Return [x, y] of the center of cell containing provided text 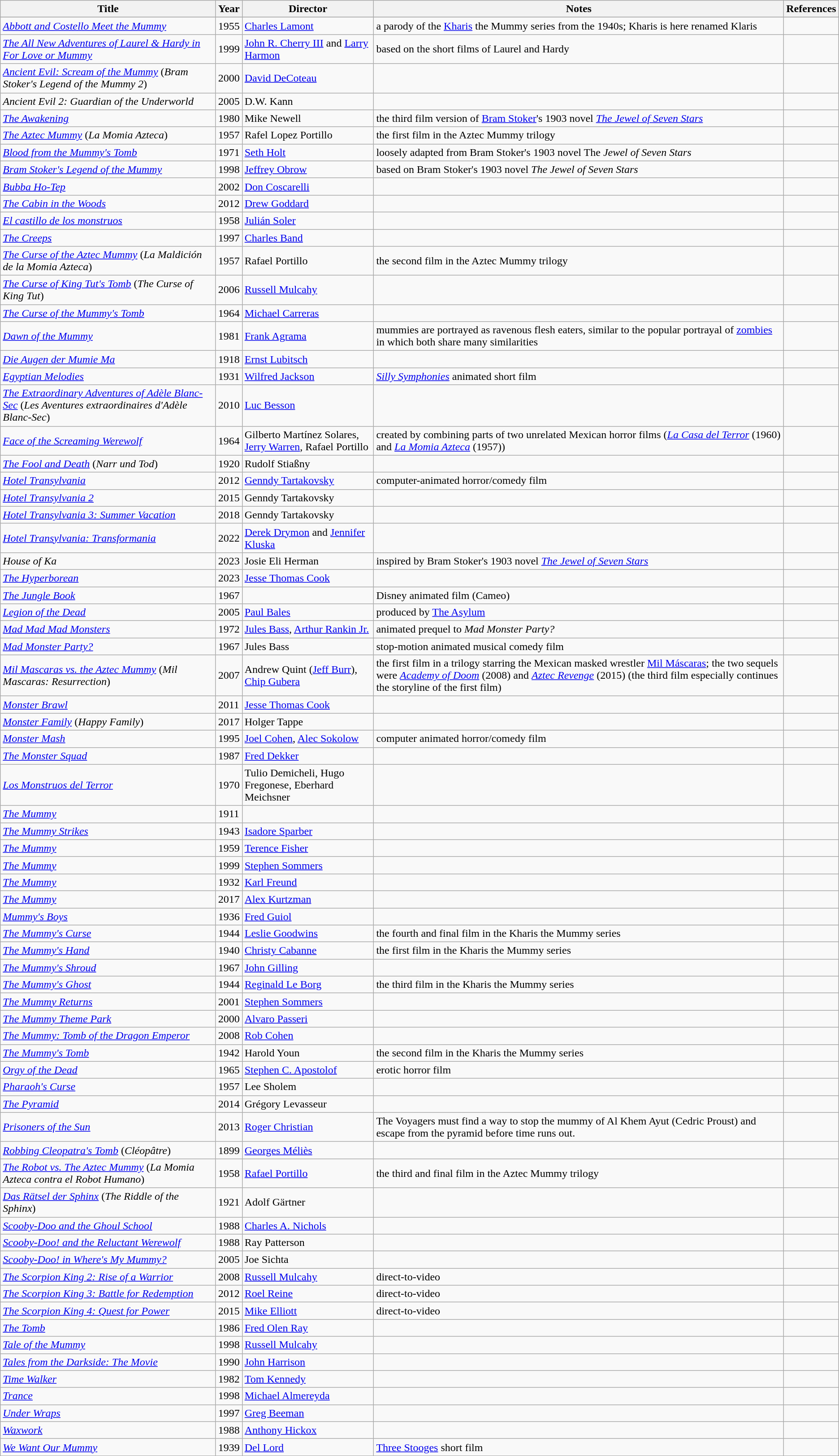
Scooby-Doo and the Ghoul School [108, 1225]
The Voyagers must find a way to stop the mummy of Al Khem Ayut (Cedric Proust) and escape from the pyramid before time runs out. [579, 1127]
John Gilling [308, 968]
1986 [229, 1328]
The Mummy's Shroud [108, 968]
Michael Almereyda [308, 1396]
Hotel Transylvania 3: Summer Vacation [108, 515]
Holger Tappe [308, 722]
Blood from the Mummy's Tomb [108, 152]
Rafel Lopez Portillo [308, 135]
1943 [229, 831]
Leslie Goodwins [308, 934]
Disney animated film (Cameo) [579, 595]
1980 [229, 118]
John Harrison [308, 1362]
Joe Sichta [308, 1260]
Del Lord [308, 1447]
1972 [229, 629]
Luc Besson [308, 405]
The Fool and Death (Narr und Tod) [108, 464]
Don Coscarelli [308, 186]
Adolf Gärtner [308, 1202]
computer animated horror/comedy film [579, 739]
Charles Lamont [308, 26]
We Want Our Mummy [108, 1447]
Terence Fisher [308, 848]
The Creeps [108, 238]
1936 [229, 916]
1971 [229, 152]
Mad Monster Party? [108, 646]
El castillo de los monstruos [108, 220]
The Mummy Strikes [108, 831]
the second film in the Aztec Mummy trilogy [579, 261]
Tulio Demicheli, Hugo Fregonese, Eberhard Meichsner [308, 785]
2002 [229, 186]
The Curse of the Aztec Mummy (La Maldición de la Momia Azteca) [108, 261]
Roel Reine [308, 1294]
Jules Bass, Arthur Rankin Jr. [308, 629]
1918 [229, 359]
Face of the Screaming Werewolf [108, 441]
Scooby-Doo! and the Reluctant Werewolf [108, 1243]
The Pyramid [108, 1104]
loosely adapted from Bram Stoker's 1903 novel The Jewel of Seven Stars [579, 152]
created by combining parts of two unrelated Mexican horror films (La Casa del Terror (1960) and La Momia Azteca (1957)) [579, 441]
Isadore Sparber [308, 831]
Under Wraps [108, 1413]
Seth Holt [308, 152]
Ancient Evil 2: Guardian of the Underworld [108, 101]
erotic horror film [579, 1070]
Rudolf Stiaßny [308, 464]
The All New Adventures of Laurel & Hardy in For Love or Mummy [108, 49]
Das Rätsel der Sphinx (The Riddle of the Sphinx) [108, 1202]
Julián Soler [308, 220]
Three Stooges short film [579, 1447]
1899 [229, 1150]
Charles A. Nichols [308, 1225]
1931 [229, 376]
Hotel Transylvania: Transformania [108, 538]
1920 [229, 464]
the second film in the Kharis the Mummy series [579, 1053]
The Scorpion King 3: Battle for Redemption [108, 1294]
Greg Beeman [308, 1413]
The Cabin in the Woods [108, 203]
Josie Eli Herman [308, 561]
The Hyperborean [108, 578]
The Scorpion King 2: Rise of a Warrior [108, 1277]
Andrew Quint (Jeff Burr), Chip Gubera [308, 676]
The Curse of the Mummy's Tomb [108, 313]
Los Monstruos del Terror [108, 785]
Pharaoh's Curse [108, 1087]
Tale of the Mummy [108, 1345]
the fourth and final film in the Kharis the Mummy series [579, 934]
Time Walker [108, 1379]
Mike Newell [308, 118]
Wilfred Jackson [308, 376]
Georges Méliès [308, 1150]
Harold Youn [308, 1053]
1942 [229, 1053]
1965 [229, 1070]
Lee Sholem [308, 1087]
animated prequel to Mad Monster Party? [579, 629]
2010 [229, 405]
Mad Mad Mad Monsters [108, 629]
1959 [229, 848]
mummies are portrayed as ravenous flesh eaters, similar to the popular portrayal of zombies in which both share many similarities [579, 336]
Director [308, 9]
2018 [229, 515]
the first film in the Kharis the Mummy series [579, 951]
Reginald Le Borg [308, 985]
The Jungle Book [108, 595]
Egyptian Melodies [108, 376]
1911 [229, 814]
2006 [229, 290]
Dawn of the Mummy [108, 336]
1970 [229, 785]
1982 [229, 1379]
The Curse of King Tut's Tomb (The Curse of King Tut) [108, 290]
Michael Carreras [308, 313]
Legion of the Dead [108, 612]
Scooby-Doo! in Where's My Mummy? [108, 1260]
Title [108, 9]
John R. Cherry III and Larry Harmon [308, 49]
Derek Drymon and Jennifer Kluska [308, 538]
Robbing Cleopatra's Tomb (Cléopâtre) [108, 1150]
Anthony Hickox [308, 1430]
1955 [229, 26]
The Aztec Mummy (La Momia Azteca) [108, 135]
The Mummy Theme Park [108, 1019]
References [811, 9]
1987 [229, 756]
Hotel Transylvania [108, 481]
The Awakening [108, 118]
The Mummy's Hand [108, 951]
Karl Freund [308, 882]
Bram Stoker's Legend of the Mummy [108, 169]
The Scorpion King 4: Quest for Power [108, 1311]
produced by The Asylum [579, 612]
The Mummy's Curse [108, 934]
Hotel Transylvania 2 [108, 498]
Monster Mash [108, 739]
Monster Brawl [108, 705]
Year [229, 9]
inspired by Bram Stoker's 1903 novel The Jewel of Seven Stars [579, 561]
Trance [108, 1396]
D.W. Kann [308, 101]
Jeffrey Obrow [308, 169]
The Mummy's Tomb [108, 1053]
Tales from the Darkside: The Movie [108, 1362]
Roger Christian [308, 1127]
The Robot vs. The Aztec Mummy (La Momia Azteca contra el Robot Humano) [108, 1173]
Grégory Levasseur [308, 1104]
Drew Goddard [308, 203]
Prisoners of the Sun [108, 1127]
the first film in the Aztec Mummy trilogy [579, 135]
Rob Cohen [308, 1036]
Stephen C. Apostolof [308, 1070]
Orgy of the Dead [108, 1070]
Joel Cohen, Alec Sokolow [308, 739]
The Tomb [108, 1328]
stop-motion animated musical comedy film [579, 646]
The Mummy: Tomb of the Dragon Emperor [108, 1036]
Mike Elliott [308, 1311]
Mil Mascaras vs. the Aztec Mummy (Mil Mascaras: Resurrection) [108, 676]
based on Bram Stoker's 1903 novel The Jewel of Seven Stars [579, 169]
Ancient Evil: Scream of the Mummy (Bram Stoker's Legend of the Mummy 2) [108, 78]
the third film version of Bram Stoker's 1903 novel The Jewel of Seven Stars [579, 118]
The Mummy Returns [108, 1002]
Monster Family (Happy Family) [108, 722]
1939 [229, 1447]
The Monster Squad [108, 756]
Christy Cabanne [308, 951]
1932 [229, 882]
2011 [229, 705]
2022 [229, 538]
Silly Symphonies animated short film [579, 376]
computer-animated horror/comedy film [579, 481]
2007 [229, 676]
Gilberto Martínez Solares, Jerry Warren, Rafael Portillo [308, 441]
The Extraordinary Adventures of Adèle Blanc-Sec (Les Aventures extraordinaires d'Adèle Blanc-Sec) [108, 405]
Notes [579, 9]
Fred Guiol [308, 916]
Fred Dekker [308, 756]
2013 [229, 1127]
Fred Olen Ray [308, 1328]
Die Augen der Mumie Ma [108, 359]
Alex Kurtzman [308, 899]
Tom Kennedy [308, 1379]
1921 [229, 1202]
1995 [229, 739]
Jules Bass [308, 646]
the third and final film in the Aztec Mummy trilogy [579, 1173]
House of Ka [108, 561]
1940 [229, 951]
2014 [229, 1104]
Frank Agrama [308, 336]
1981 [229, 336]
Mummy's Boys [108, 916]
Ray Patterson [308, 1243]
the third film in the Kharis the Mummy series [579, 985]
Charles Band [308, 238]
Ernst Lubitsch [308, 359]
David DeCoteau [308, 78]
Paul Bales [308, 612]
a parody of the Kharis the Mummy series from the 1940s; Kharis is here renamed Klaris [579, 26]
1990 [229, 1362]
based on the short films of Laurel and Hardy [579, 49]
Abbott and Costello Meet the Mummy [108, 26]
Bubba Ho-Tep [108, 186]
Waxwork [108, 1430]
The Mummy's Ghost [108, 985]
Alvaro Passeri [308, 1019]
2001 [229, 1002]
